Return (x, y) of the center of cell containing provided text 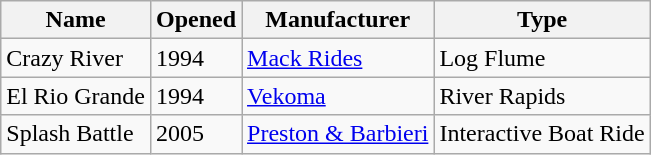
Interactive Boat Ride (542, 134)
El Rio Grande (76, 96)
Crazy River (76, 58)
Vekoma (338, 96)
Mack Rides (338, 58)
River Rapids (542, 96)
Manufacturer (338, 20)
Type (542, 20)
Name (76, 20)
Splash Battle (76, 134)
Log Flume (542, 58)
Preston & Barbieri (338, 134)
Opened (196, 20)
2005 (196, 134)
